Identify which cell holds the provided text, then report its [X, Y] central coordinate. 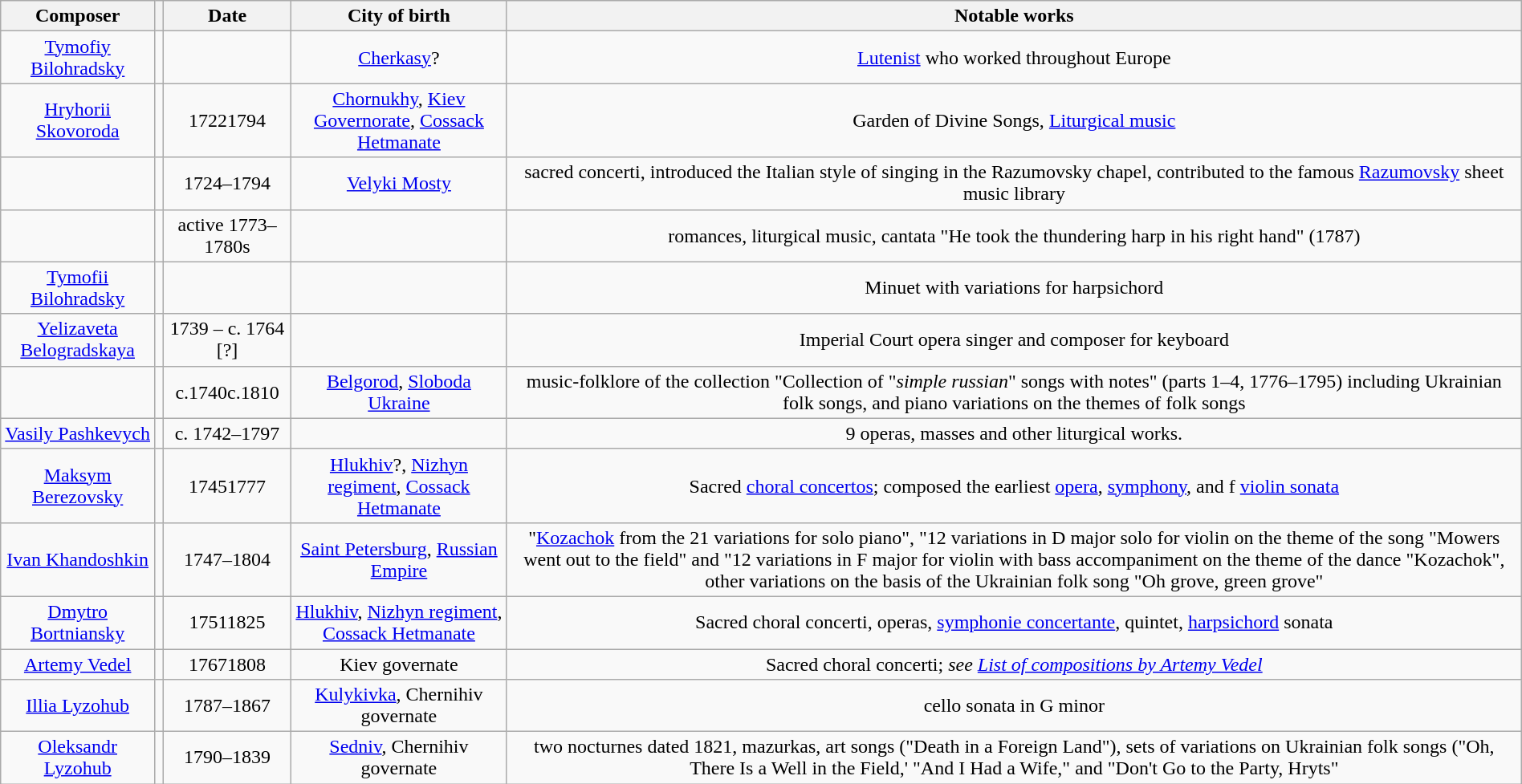
Minuet with variations for harpsichord [1014, 287]
Illia Lyzohub [78, 706]
17221794 [228, 120]
romances, liturgical music, cantata "He took the thundering harp in his right hand" (1787) [1014, 236]
Sacred choral concerti; see List of compositions by Artemy Vedel [1014, 664]
Tymofiy Bilohradsky [78, 58]
Artemy Vedel [78, 664]
17671808 [228, 664]
sacred concerti, introduced the Italian style of singing in the Razumovsky chapel, contributed to the famous Razumovsky sheet music library [1014, 183]
Vasily Pashkevych [78, 433]
1787–1867 [228, 706]
Notable works [1014, 16]
Ivan Khandoshkin [78, 559]
c.1740c.1810 [228, 392]
1739 – c. 1764 [?] [228, 340]
1724–1794 [228, 183]
17451777 [228, 485]
1790–1839 [228, 758]
City of birth [398, 16]
Saint Petersburg, Russian Empire [398, 559]
Dmytro Bortniansky [78, 623]
Oleksandr Lyzohub [78, 758]
Date [228, 16]
c. 1742–1797 [228, 433]
Kiev governate [398, 664]
Imperial Court opera singer and composer for keyboard [1014, 340]
Tymofii Bilohradsky [78, 287]
Hlukhiv?, Nizhyn regiment, Cossack Hetmanate [398, 485]
Sacred choral concertos; composed the earliest opera, symphony, and f violin sonata [1014, 485]
Composer [78, 16]
Maksym Berezovsky [78, 485]
active 1773–1780s [228, 236]
Velyki Mosty [398, 183]
Cherkasy? [398, 58]
Sacred choral concerti, operas, symphonie concertante, quintet, harpsichord sonata [1014, 623]
1747–1804 [228, 559]
Hlukhiv, Nizhyn regiment, Cossack Hetmanate [398, 623]
Kulykivka, Chernihiv governate [398, 706]
17511825 [228, 623]
Yelizaveta Belogradskaya [78, 340]
cello sonata in G minor [1014, 706]
Belgorod, Sloboda Ukraine [398, 392]
9 operas, masses and other liturgical works. [1014, 433]
Sedniv, Chernihiv governate [398, 758]
Garden of Divine Songs, Liturgical music [1014, 120]
Lutenist who worked throughout Europe [1014, 58]
Hryhorii Skovoroda [78, 120]
Chornukhy, Kiev Governorate, Cossack Hetmanate [398, 120]
